Detect which cell encompasses the target text, then output its [x, y] center coordinate. 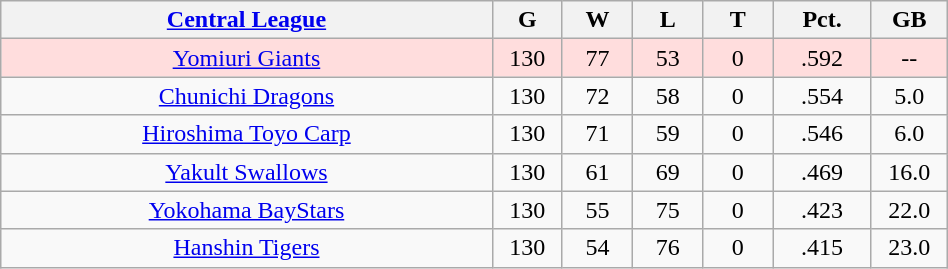
.423 [822, 210]
61 [597, 172]
.415 [822, 248]
Pct. [822, 20]
58 [668, 96]
22.0 [909, 210]
72 [597, 96]
53 [668, 58]
W [597, 20]
T [738, 20]
.592 [822, 58]
L [668, 20]
Hiroshima Toyo Carp [246, 134]
71 [597, 134]
75 [668, 210]
59 [668, 134]
G [527, 20]
Hanshin Tigers [246, 248]
23.0 [909, 248]
Central League [246, 20]
.469 [822, 172]
16.0 [909, 172]
54 [597, 248]
GB [909, 20]
6.0 [909, 134]
.554 [822, 96]
77 [597, 58]
Yomiuri Giants [246, 58]
69 [668, 172]
Chunichi Dragons [246, 96]
76 [668, 248]
55 [597, 210]
.546 [822, 134]
-- [909, 58]
Yokohama BayStars [246, 210]
Yakult Swallows [246, 172]
5.0 [909, 96]
